Search for the cell housing the specified text and yield its [X, Y] center coordinate. 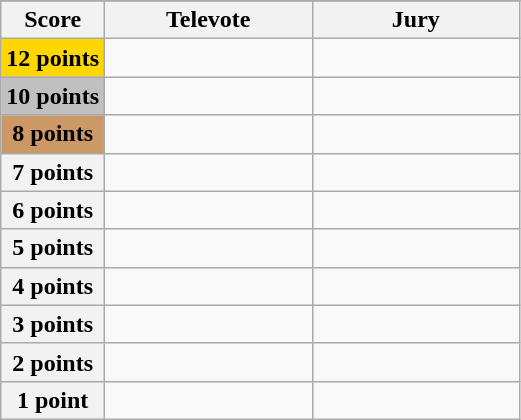
10 points [53, 96]
Televote [209, 20]
7 points [53, 172]
12 points [53, 58]
Score [53, 20]
1 point [53, 400]
6 points [53, 210]
Jury [416, 20]
3 points [53, 324]
8 points [53, 134]
5 points [53, 248]
4 points [53, 286]
2 points [53, 362]
